Find where the given text appears and provide that cell's center as [x, y] coordinate. 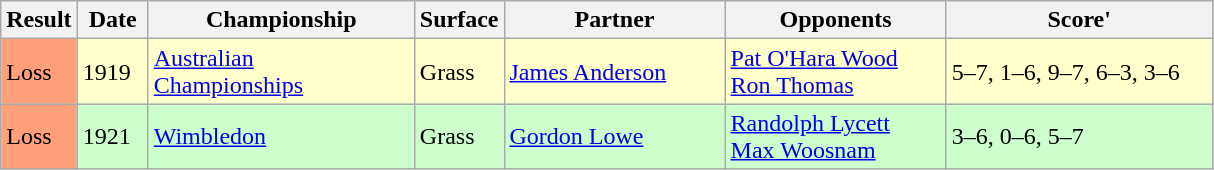
Pat O'Hara Wood Ron Thomas [836, 72]
1919 [112, 72]
Date [112, 20]
Randolph Lycett Max Woosnam [836, 136]
Gordon Lowe [614, 136]
3–6, 0–6, 5–7 [1079, 136]
Result [39, 20]
Opponents [836, 20]
James Anderson [614, 72]
Championship [281, 20]
5–7, 1–6, 9–7, 6–3, 3–6 [1079, 72]
Score' [1079, 20]
Australian Championships [281, 72]
Partner [614, 20]
1921 [112, 136]
Surface [459, 20]
Wimbledon [281, 136]
